Detect which cell encompasses the target text, then output its (x, y) center coordinate. 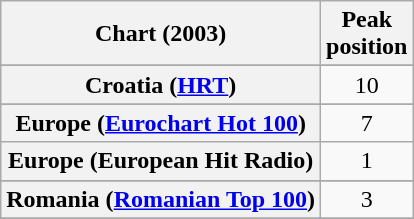
Peakposition (367, 34)
7 (367, 123)
1 (367, 161)
Europe (Eurochart Hot 100) (161, 123)
Chart (2003) (161, 34)
Romania (Romanian Top 100) (161, 199)
Croatia (HRT) (161, 85)
Europe (European Hit Radio) (161, 161)
10 (367, 85)
3 (367, 199)
